Identify which cell holds the provided text, then report its [X, Y] central coordinate. 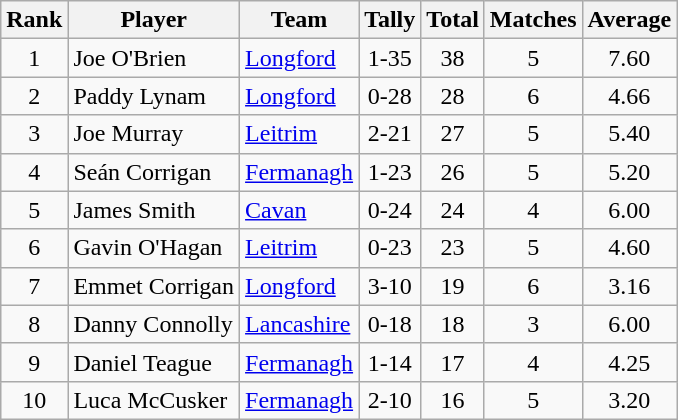
Average [630, 20]
Emmet Corrigan [154, 286]
27 [453, 134]
4.66 [630, 96]
38 [453, 58]
19 [453, 286]
1-35 [390, 58]
Danny Connolly [154, 324]
Seán Corrigan [154, 172]
0-23 [390, 248]
8 [34, 324]
0-24 [390, 210]
9 [34, 362]
1-14 [390, 362]
4.25 [630, 362]
0-18 [390, 324]
Player [154, 20]
0-28 [390, 96]
3-10 [390, 286]
16 [453, 400]
1 [34, 58]
Cavan [300, 210]
3.16 [630, 286]
Joe O'Brien [154, 58]
Gavin O'Hagan [154, 248]
Total [453, 20]
2-21 [390, 134]
7 [34, 286]
James Smith [154, 210]
26 [453, 172]
24 [453, 210]
2 [34, 96]
18 [453, 324]
Paddy Lynam [154, 96]
5.20 [630, 172]
Matches [533, 20]
5.40 [630, 134]
3.20 [630, 400]
Tally [390, 20]
Lancashire [300, 324]
23 [453, 248]
Team [300, 20]
17 [453, 362]
28 [453, 96]
Rank [34, 20]
4.60 [630, 248]
Joe Murray [154, 134]
2-10 [390, 400]
10 [34, 400]
7.60 [630, 58]
Daniel Teague [154, 362]
Luca McCusker [154, 400]
1-23 [390, 172]
